Pinpoint the cell where the given text exists, returning its (X, Y) midpoint coordinate. 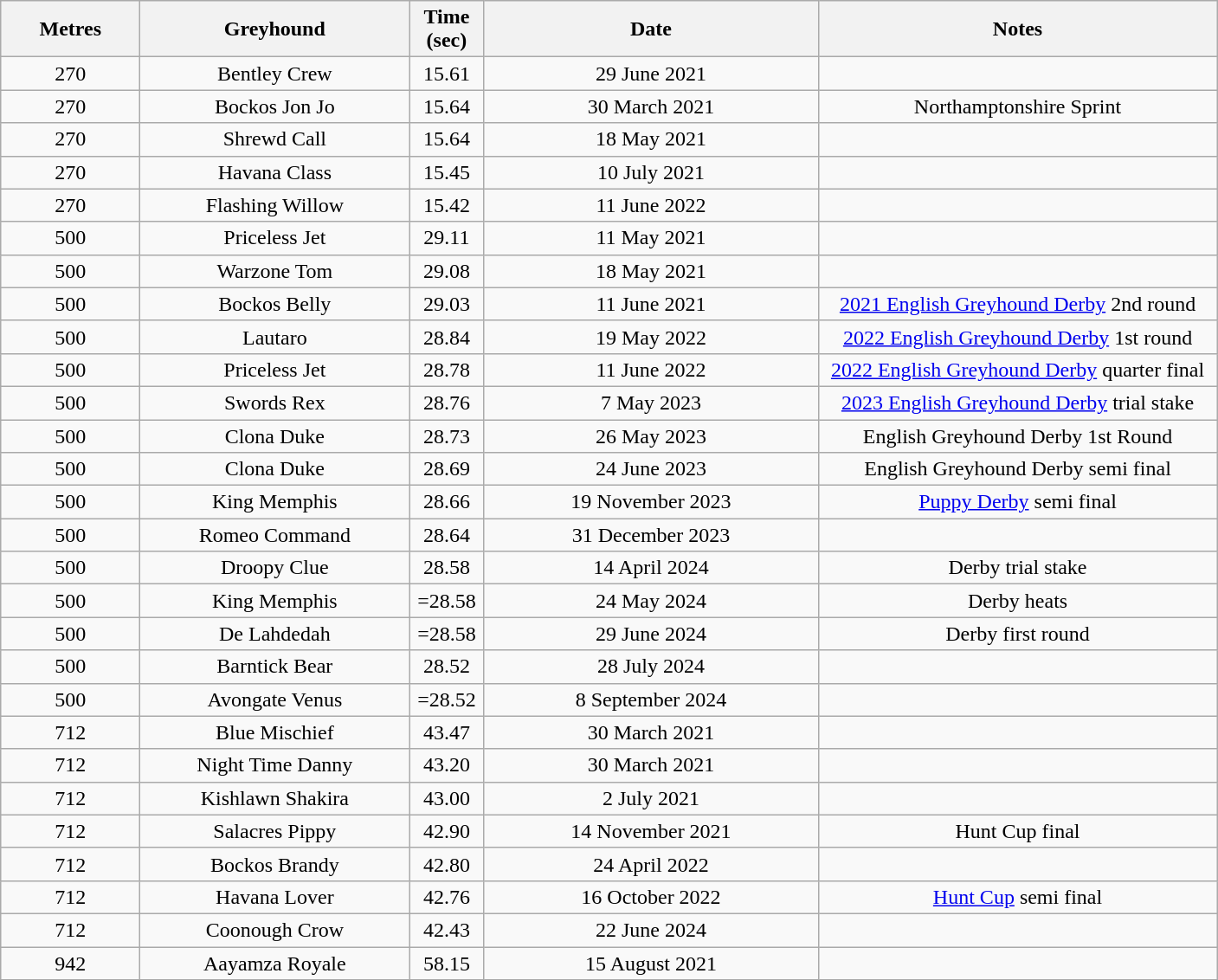
Northamptonshire Sprint (1018, 106)
11 June 2021 (651, 304)
42.76 (447, 897)
2022 English Greyhound Derby quarter final (1018, 370)
English Greyhound Derby 1st Round (1018, 435)
Date (651, 29)
Derby trial stake (1018, 568)
26 May 2023 (651, 435)
42.80 (447, 864)
Coonough Crow (275, 930)
28.73 (447, 435)
Droopy Clue (275, 568)
Notes (1018, 29)
Flashing Willow (275, 205)
28.84 (447, 337)
942 (71, 964)
Romeo Command (275, 535)
Night Time Danny (275, 765)
2023 English Greyhound Derby trial stake (1018, 403)
Bockos Belly (275, 304)
2022 English Greyhound Derby 1st round (1018, 337)
16 October 2022 (651, 897)
Derby heats (1018, 601)
42.43 (447, 930)
28.58 (447, 568)
28.69 (447, 469)
Aayamza Royale (275, 964)
Lautaro (275, 337)
43.47 (447, 732)
Blue Mischief (275, 732)
Shrewd Call (275, 139)
43.00 (447, 798)
29.08 (447, 271)
24 June 2023 (651, 469)
28.78 (447, 370)
42.90 (447, 831)
Bentley Crew (275, 74)
15.42 (447, 205)
Havana Class (275, 172)
58.15 (447, 964)
31 December 2023 (651, 535)
29.11 (447, 238)
Bockos Brandy (275, 864)
11 May 2021 (651, 238)
15.45 (447, 172)
Avongate Venus (275, 700)
De Lahdedah (275, 634)
2021 English Greyhound Derby 2nd round (1018, 304)
Time (sec) (447, 29)
29.03 (447, 304)
15.61 (447, 74)
28.64 (447, 535)
28.76 (447, 403)
14 April 2024 (651, 568)
19 November 2023 (651, 502)
Hunt Cup semi final (1018, 897)
19 May 2022 (651, 337)
Swords Rex (275, 403)
Puppy Derby semi final (1018, 502)
Barntick Bear (275, 667)
14 November 2021 (651, 831)
Bockos Jon Jo (275, 106)
Hunt Cup final (1018, 831)
Greyhound (275, 29)
Kishlawn Shakira (275, 798)
Warzone Tom (275, 271)
Salacres Pippy (275, 831)
24 May 2024 (651, 601)
24 April 2022 (651, 864)
English Greyhound Derby semi final (1018, 469)
7 May 2023 (651, 403)
10 July 2021 (651, 172)
28.52 (447, 667)
=28.52 (447, 700)
28.66 (447, 502)
Havana Lover (275, 897)
Derby first round (1018, 634)
Metres (71, 29)
29 June 2024 (651, 634)
2 July 2021 (651, 798)
28 July 2024 (651, 667)
29 June 2021 (651, 74)
8 September 2024 (651, 700)
43.20 (447, 765)
22 June 2024 (651, 930)
15 August 2021 (651, 964)
